Scan for the cell matching the given text and deliver its (x, y) coordinate at center. 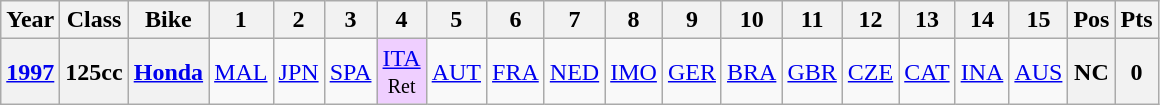
8 (634, 20)
5 (456, 20)
CZE (870, 72)
7 (574, 20)
9 (692, 20)
Class (94, 20)
Year (30, 20)
GBR (812, 72)
14 (982, 20)
125cc (94, 72)
ITARet (402, 72)
10 (751, 20)
6 (516, 20)
3 (350, 20)
0 (1136, 72)
JPN (298, 72)
1 (241, 20)
Honda (168, 72)
BRA (751, 72)
CAT (927, 72)
Pos (1092, 20)
15 (1038, 20)
SPA (350, 72)
1997 (30, 72)
GER (692, 72)
MAL (241, 72)
INA (982, 72)
13 (927, 20)
AUS (1038, 72)
Bike (168, 20)
Pts (1136, 20)
4 (402, 20)
NED (574, 72)
2 (298, 20)
FRA (516, 72)
12 (870, 20)
IMO (634, 72)
AUT (456, 72)
NC (1092, 72)
11 (812, 20)
